Find where the given text appears and provide that cell's center as [x, y] coordinate. 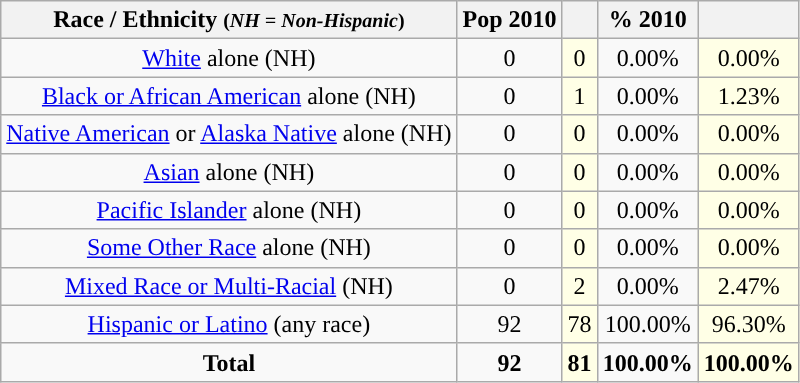
2 [580, 286]
2.47% [748, 286]
1 [580, 96]
81 [580, 362]
% 2010 [648, 20]
Hispanic or Latino (any race) [229, 324]
Pacific Islander alone (NH) [229, 210]
White alone (NH) [229, 58]
96.30% [748, 324]
Native American or Alaska Native alone (NH) [229, 134]
Some Other Race alone (NH) [229, 248]
1.23% [748, 96]
Race / Ethnicity (NH = Non-Hispanic) [229, 20]
78 [580, 324]
Black or African American alone (NH) [229, 96]
Pop 2010 [510, 20]
Total [229, 362]
Asian alone (NH) [229, 172]
Mixed Race or Multi-Racial (NH) [229, 286]
